Pinpoint the cell where the given text exists, returning its (X, Y) midpoint coordinate. 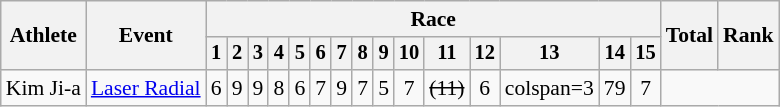
12 (485, 54)
(11) (446, 88)
Rank (748, 36)
3 (258, 54)
Laser Radial (146, 88)
colspan=3 (550, 88)
10 (409, 54)
Athlete (44, 36)
79 (615, 88)
14 (615, 54)
4 (278, 54)
Total (690, 36)
2 (238, 54)
13 (550, 54)
Race (434, 19)
1 (216, 54)
15 (645, 54)
Kim Ji-a (44, 88)
11 (446, 54)
Event (146, 36)
